Output the (x, y) coordinate of the center of the cell containing the given text.  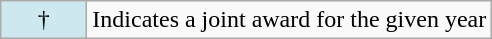
Indicates a joint award for the given year (290, 20)
† (44, 20)
